For the text-containing cell, return its midpoint in (X, Y) coordinate format. 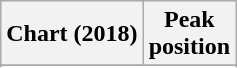
Peakposition (189, 34)
Chart (2018) (72, 34)
